Search for the cell housing the specified text and yield its [X, Y] center coordinate. 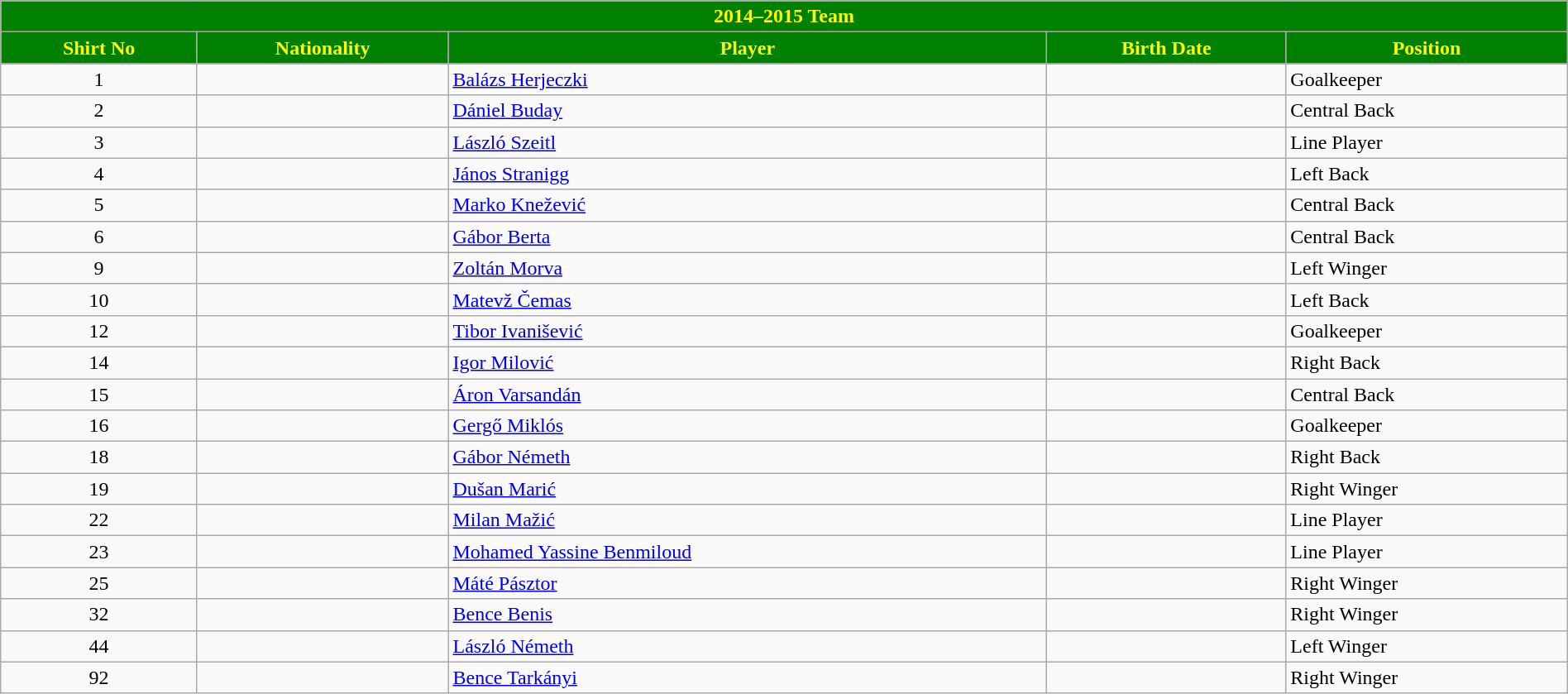
László Németh [748, 646]
Player [748, 48]
Gergő Miklós [748, 426]
Bence Benis [748, 615]
10 [99, 299]
Birth Date [1166, 48]
Gábor Berta [748, 237]
23 [99, 552]
Marko Knežević [748, 205]
44 [99, 646]
9 [99, 268]
19 [99, 489]
32 [99, 615]
Shirt No [99, 48]
16 [99, 426]
Dušan Marić [748, 489]
15 [99, 395]
4 [99, 174]
2014–2015 Team [784, 17]
Matevž Čemas [748, 299]
Nationality [323, 48]
János Stranigg [748, 174]
Mohamed Yassine Benmiloud [748, 552]
25 [99, 583]
2 [99, 111]
Balázs Herjeczki [748, 79]
Igor Milović [748, 362]
Position [1427, 48]
Áron Varsandán [748, 395]
Tibor Ivanišević [748, 331]
18 [99, 457]
Máté Pásztor [748, 583]
Dániel Buday [748, 111]
5 [99, 205]
3 [99, 142]
Milan Mažić [748, 520]
6 [99, 237]
Gábor Németh [748, 457]
12 [99, 331]
22 [99, 520]
92 [99, 677]
Zoltán Morva [748, 268]
1 [99, 79]
14 [99, 362]
Bence Tarkányi [748, 677]
László Szeitl [748, 142]
